Provide the (x, y) coordinate of the cell's center where the given text is located.  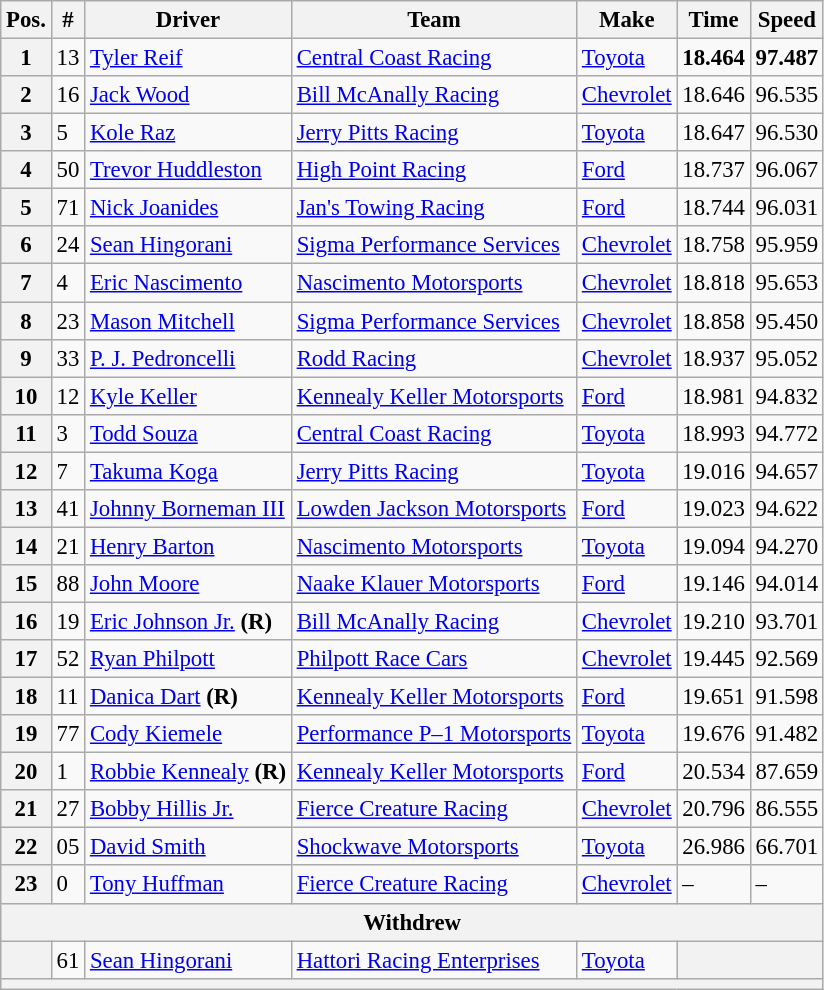
Hattori Racing Enterprises (434, 960)
50 (68, 170)
88 (68, 584)
97.487 (786, 58)
Nick Joanides (188, 208)
18 (26, 697)
19.094 (714, 546)
24 (68, 245)
61 (68, 960)
92.569 (786, 659)
Henry Barton (188, 546)
94.270 (786, 546)
41 (68, 509)
94.622 (786, 509)
Danica Dart (R) (188, 697)
Johnny Borneman III (188, 509)
Lowden Jackson Motorsports (434, 509)
Withdrew (412, 922)
19.146 (714, 584)
96.067 (786, 170)
15 (26, 584)
John Moore (188, 584)
Jack Wood (188, 95)
18.993 (714, 433)
95.450 (786, 321)
Jan's Towing Racing (434, 208)
52 (68, 659)
95.653 (786, 283)
27 (68, 809)
Ryan Philpott (188, 659)
Robbie Kennealy (R) (188, 772)
Shockwave Motorsports (434, 847)
77 (68, 734)
10 (26, 396)
18.646 (714, 95)
Performance P–1 Motorsports (434, 734)
18.858 (714, 321)
Team (434, 20)
18.464 (714, 58)
05 (68, 847)
18.737 (714, 170)
96.530 (786, 133)
Time (714, 20)
19.210 (714, 621)
Tony Huffman (188, 885)
High Point Racing (434, 170)
Kyle Keller (188, 396)
6 (26, 245)
33 (68, 358)
18.937 (714, 358)
18.818 (714, 283)
Pos. (26, 20)
93.701 (786, 621)
66.701 (786, 847)
Tyler Reif (188, 58)
# (68, 20)
Naake Klauer Motorsports (434, 584)
18.981 (714, 396)
0 (68, 885)
96.031 (786, 208)
Speed (786, 20)
P. J. Pedroncelli (188, 358)
94.772 (786, 433)
Rodd Racing (434, 358)
91.482 (786, 734)
17 (26, 659)
19.676 (714, 734)
Philpott Race Cars (434, 659)
Driver (188, 20)
95.959 (786, 245)
Trevor Huddleston (188, 170)
18.647 (714, 133)
18.744 (714, 208)
94.832 (786, 396)
20.796 (714, 809)
19.016 (714, 471)
Todd Souza (188, 433)
David Smith (188, 847)
94.014 (786, 584)
71 (68, 208)
20.534 (714, 772)
87.659 (786, 772)
Eric Johnson Jr. (R) (188, 621)
22 (26, 847)
19.651 (714, 697)
26.986 (714, 847)
19.445 (714, 659)
96.535 (786, 95)
86.555 (786, 809)
Make (627, 20)
Mason Mitchell (188, 321)
94.657 (786, 471)
Eric Nascimento (188, 283)
91.598 (786, 697)
95.052 (786, 358)
20 (26, 772)
Bobby Hillis Jr. (188, 809)
19.023 (714, 509)
8 (26, 321)
Cody Kiemele (188, 734)
Takuma Koga (188, 471)
9 (26, 358)
2 (26, 95)
14 (26, 546)
18.758 (714, 245)
Kole Raz (188, 133)
